Scan for the cell matching the given text and deliver its (X, Y) coordinate at center. 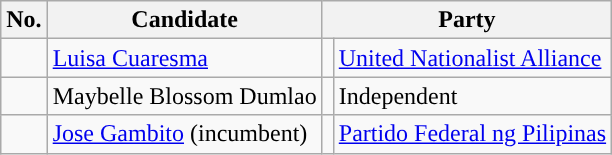
Jose Gambito (incumbent) (184, 134)
United Nationalist Alliance (472, 58)
Independent (472, 96)
Luisa Cuaresma (184, 58)
Partido Federal ng Pilipinas (472, 134)
Party (466, 20)
No. (24, 20)
Candidate (184, 20)
Maybelle Blossom Dumlao (184, 96)
